Search for the cell housing the specified text and yield its [X, Y] center coordinate. 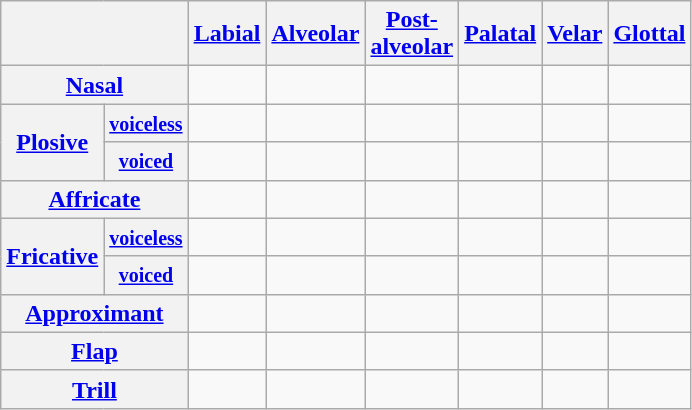
Nasal [94, 85]
Post-alveolar [412, 34]
Palatal [500, 34]
Affricate [94, 199]
Plosive [52, 142]
Labial [227, 34]
Trill [94, 389]
Velar [575, 34]
Fricative [52, 256]
Flap [94, 351]
Approximant [94, 313]
Alveolar [316, 34]
Glottal [650, 34]
